Scan for the cell matching the given text and deliver its [X, Y] coordinate at center. 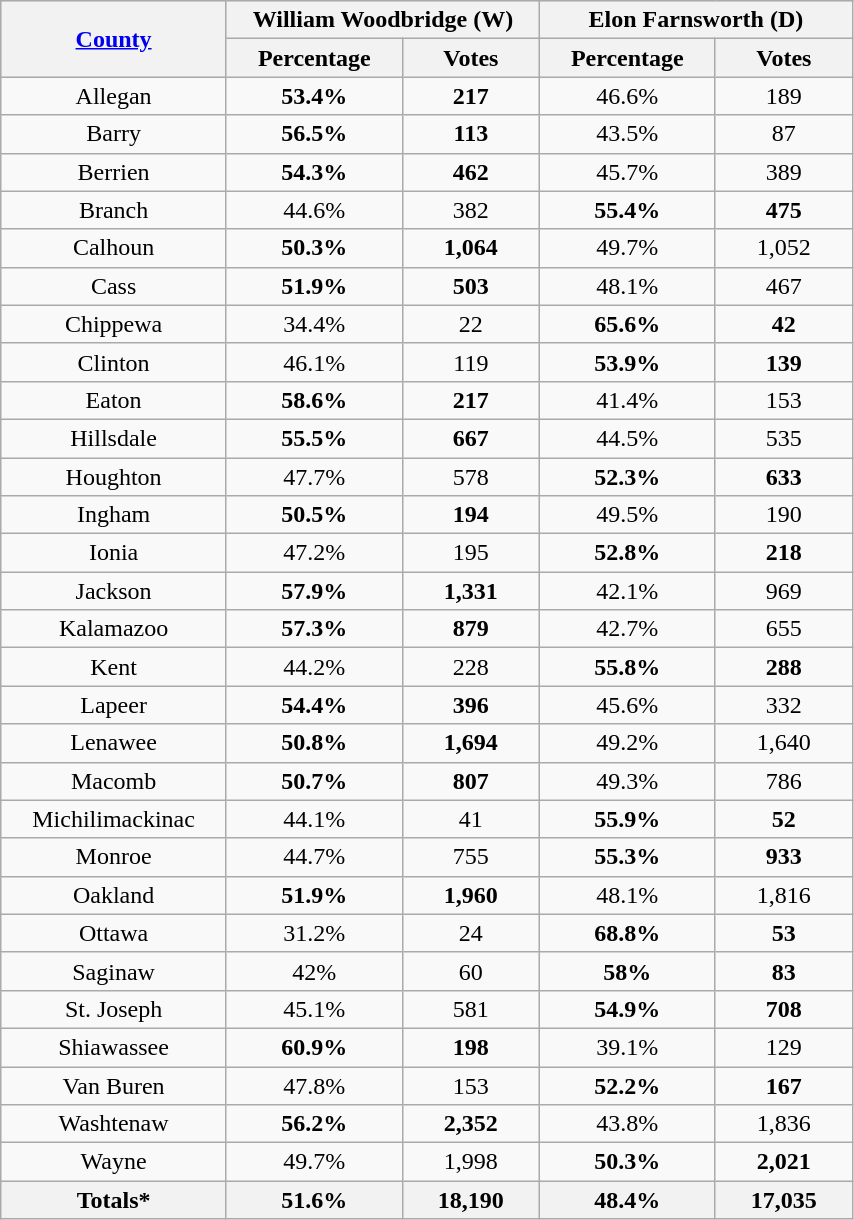
54.4% [314, 705]
1,052 [784, 248]
1,640 [784, 743]
39.1% [627, 1047]
52.8% [627, 553]
Elon Farnsworth (D) [696, 20]
113 [470, 134]
57.9% [314, 591]
58.6% [314, 400]
933 [784, 857]
46.6% [627, 96]
Branch [114, 210]
Berrien [114, 172]
Cass [114, 286]
49.5% [627, 515]
St. Joseph [114, 1009]
41.4% [627, 400]
55.4% [627, 210]
467 [784, 286]
24 [470, 933]
Kent [114, 667]
53.4% [314, 96]
45.1% [314, 1009]
475 [784, 210]
389 [784, 172]
1,836 [784, 1124]
190 [784, 515]
Macomb [114, 781]
55.5% [314, 438]
396 [470, 705]
Saginaw [114, 971]
44.7% [314, 857]
William Woodbridge (W) [382, 20]
2,021 [784, 1162]
578 [470, 477]
667 [470, 438]
47.7% [314, 477]
50.8% [314, 743]
49.3% [627, 781]
129 [784, 1047]
755 [470, 857]
54.3% [314, 172]
218 [784, 553]
Hillsdale [114, 438]
2,352 [470, 1124]
288 [784, 667]
139 [784, 362]
34.4% [314, 324]
55.8% [627, 667]
44.5% [627, 438]
Eaton [114, 400]
54.9% [627, 1009]
807 [470, 781]
Clinton [114, 362]
31.2% [314, 933]
18,190 [470, 1200]
535 [784, 438]
1,694 [470, 743]
53.9% [627, 362]
Allegan [114, 96]
786 [784, 781]
47.8% [314, 1085]
56.5% [314, 134]
44.6% [314, 210]
42.7% [627, 629]
22 [470, 324]
969 [784, 591]
462 [470, 172]
167 [784, 1085]
Kalamazoo [114, 629]
Ingham [114, 515]
56.2% [314, 1124]
Ottawa [114, 933]
44.1% [314, 819]
194 [470, 515]
Ionia [114, 553]
708 [784, 1009]
58% [627, 971]
60.9% [314, 1047]
41 [470, 819]
49.2% [627, 743]
Barry [114, 134]
1,960 [470, 895]
Monroe [114, 857]
55.3% [627, 857]
382 [470, 210]
45.7% [627, 172]
43.5% [627, 134]
Michilimackinac [114, 819]
Totals* [114, 1200]
68.8% [627, 933]
1,998 [470, 1162]
503 [470, 286]
119 [470, 362]
1,331 [470, 591]
1,064 [470, 248]
Van Buren [114, 1085]
60 [470, 971]
332 [784, 705]
228 [470, 667]
Calhoun [114, 248]
51.6% [314, 1200]
42 [784, 324]
879 [470, 629]
42.1% [627, 591]
Lapeer [114, 705]
633 [784, 477]
189 [784, 96]
47.2% [314, 553]
87 [784, 134]
52 [784, 819]
50.5% [314, 515]
42% [314, 971]
Lenawee [114, 743]
52.3% [627, 477]
Wayne [114, 1162]
Washtenaw [114, 1124]
83 [784, 971]
46.1% [314, 362]
44.2% [314, 667]
Houghton [114, 477]
Jackson [114, 591]
53 [784, 933]
57.3% [314, 629]
50.7% [314, 781]
48.4% [627, 1200]
581 [470, 1009]
195 [470, 553]
65.6% [627, 324]
55.9% [627, 819]
45.6% [627, 705]
655 [784, 629]
Shiawassee [114, 1047]
52.2% [627, 1085]
County [114, 39]
17,035 [784, 1200]
43.8% [627, 1124]
Oakland [114, 895]
Chippewa [114, 324]
198 [470, 1047]
1,816 [784, 895]
